Capture the cell that displays the provided text and extract its (X, Y) central coordinate. 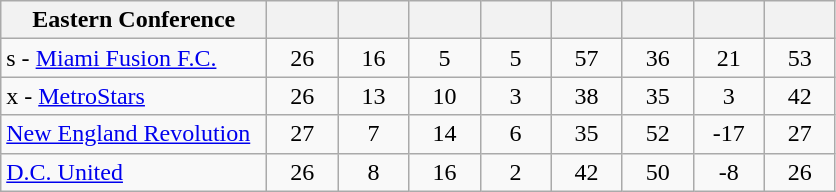
7 (374, 134)
8 (374, 172)
6 (516, 134)
-17 (728, 134)
57 (586, 58)
14 (444, 134)
D.C. United (134, 172)
10 (444, 96)
s - Miami Fusion F.C. (134, 58)
36 (658, 58)
2 (516, 172)
52 (658, 134)
50 (658, 172)
Eastern Conference (134, 20)
21 (728, 58)
x - MetroStars (134, 96)
New England Revolution (134, 134)
53 (800, 58)
13 (374, 96)
-8 (728, 172)
38 (586, 96)
